From the cell containing the given text, extract its center point as (X, Y) coordinate. 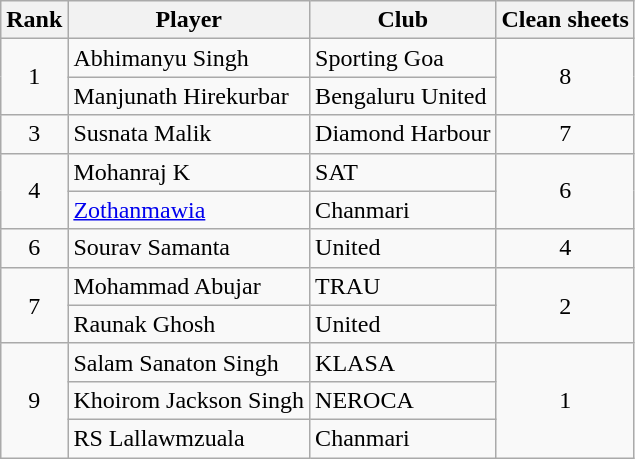
Player (189, 20)
Manjunath Hirekurbar (189, 96)
KLASA (403, 362)
Sourav Samanta (189, 248)
Zothanmawia (189, 210)
9 (34, 400)
2 (565, 305)
8 (565, 77)
TRAU (403, 286)
NEROCA (403, 400)
Club (403, 20)
SAT (403, 172)
Mohammad Abujar (189, 286)
Diamond Harbour (403, 134)
Clean sheets (565, 20)
Mohanraj K (189, 172)
Rank (34, 20)
Salam Sanaton Singh (189, 362)
Khoirom Jackson Singh (189, 400)
Abhimanyu Singh (189, 58)
Bengaluru United (403, 96)
Susnata Malik (189, 134)
Sporting Goa (403, 58)
3 (34, 134)
RS Lallawmzuala (189, 438)
Raunak Ghosh (189, 324)
